Return (x, y) of the center of cell containing provided text 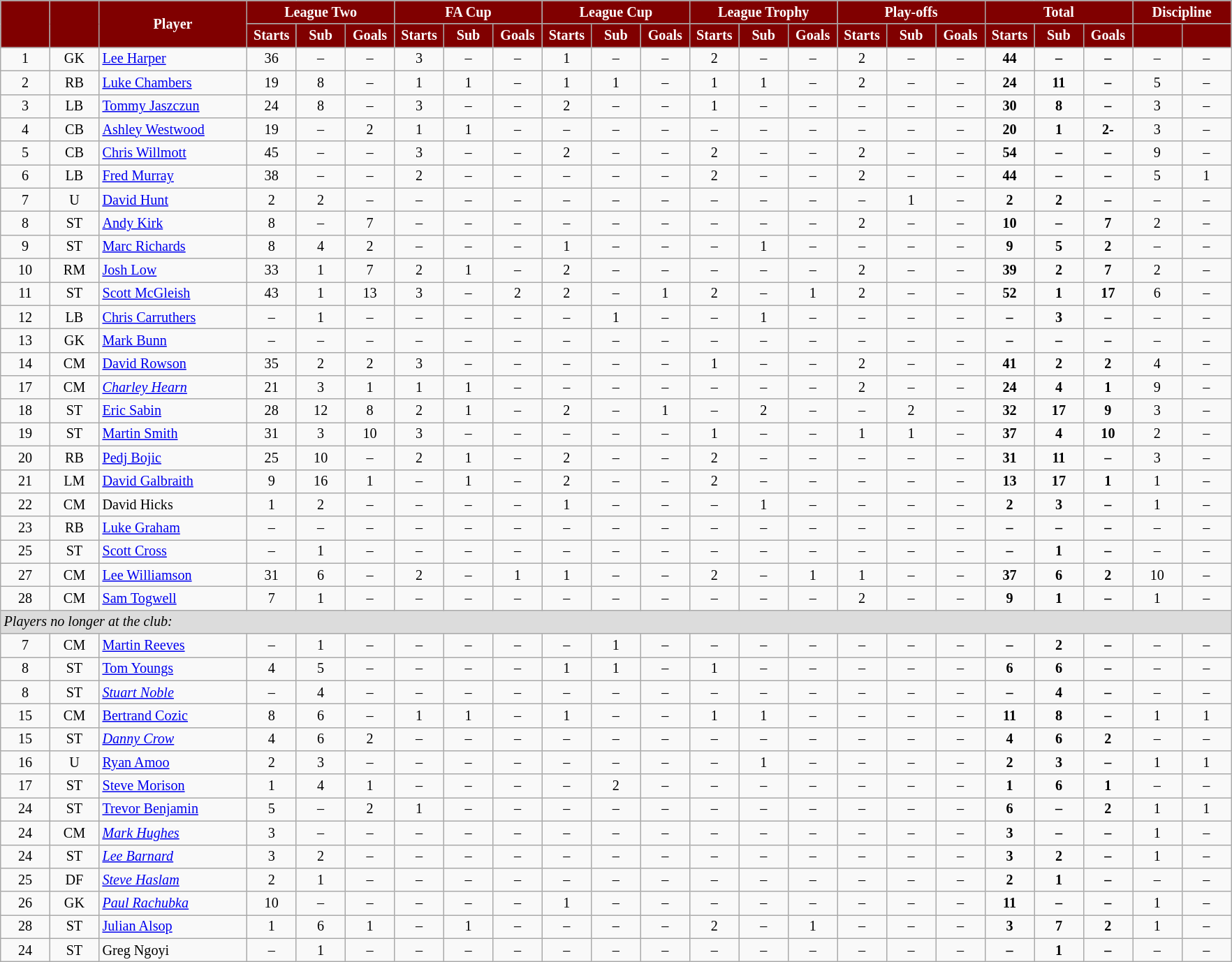
23 (25, 529)
League Trophy (764, 13)
LM (74, 481)
36 (271, 59)
Ashley Westwood (173, 130)
Lee Harper (173, 59)
League Two (320, 13)
Chris Willmott (173, 154)
Bertrand Cozic (173, 716)
Luke Chambers (173, 83)
Players no longer at the club: (616, 622)
Eric Sabin (173, 411)
RM (74, 270)
Marc Richards (173, 247)
Lee Williamson (173, 576)
41 (1009, 365)
David Hunt (173, 201)
33 (271, 270)
Trevor Benjamin (173, 810)
Mark Bunn (173, 341)
Charley Hearn (173, 388)
45 (271, 154)
26 (25, 904)
2- (1108, 130)
Tommy Jaszczun (173, 106)
Lee Barnard (173, 857)
Scott Cross (173, 552)
Ryan Amoo (173, 763)
Discipline (1182, 13)
52 (1009, 294)
Chris Carruthers (173, 318)
43 (271, 294)
Sam Togwell (173, 599)
Martin Reeves (173, 646)
Andy Kirk (173, 224)
Paul Rachubka (173, 904)
Tom Youngs (173, 669)
32 (1009, 411)
35 (271, 365)
39 (1009, 270)
54 (1009, 154)
David Rowson (173, 365)
14 (25, 365)
18 (25, 411)
Danny Crow (173, 740)
Steve Haslam (173, 880)
30 (1009, 106)
Luke Graham (173, 529)
Martin Smith (173, 435)
38 (271, 177)
FA Cup (468, 13)
27 (25, 576)
22 (25, 505)
Josh Low (173, 270)
League Cup (616, 13)
DF (74, 880)
Fred Murray (173, 177)
Total (1059, 13)
Julian Alsop (173, 927)
Stuart Noble (173, 692)
David Hicks (173, 505)
David Galbraith (173, 481)
Scott McGleish (173, 294)
Steve Morison (173, 787)
Mark Hughes (173, 833)
Player (173, 24)
Pedj Bojic (173, 458)
Play-offs (911, 13)
